Identify which cell holds the provided text, then report its [x, y] central coordinate. 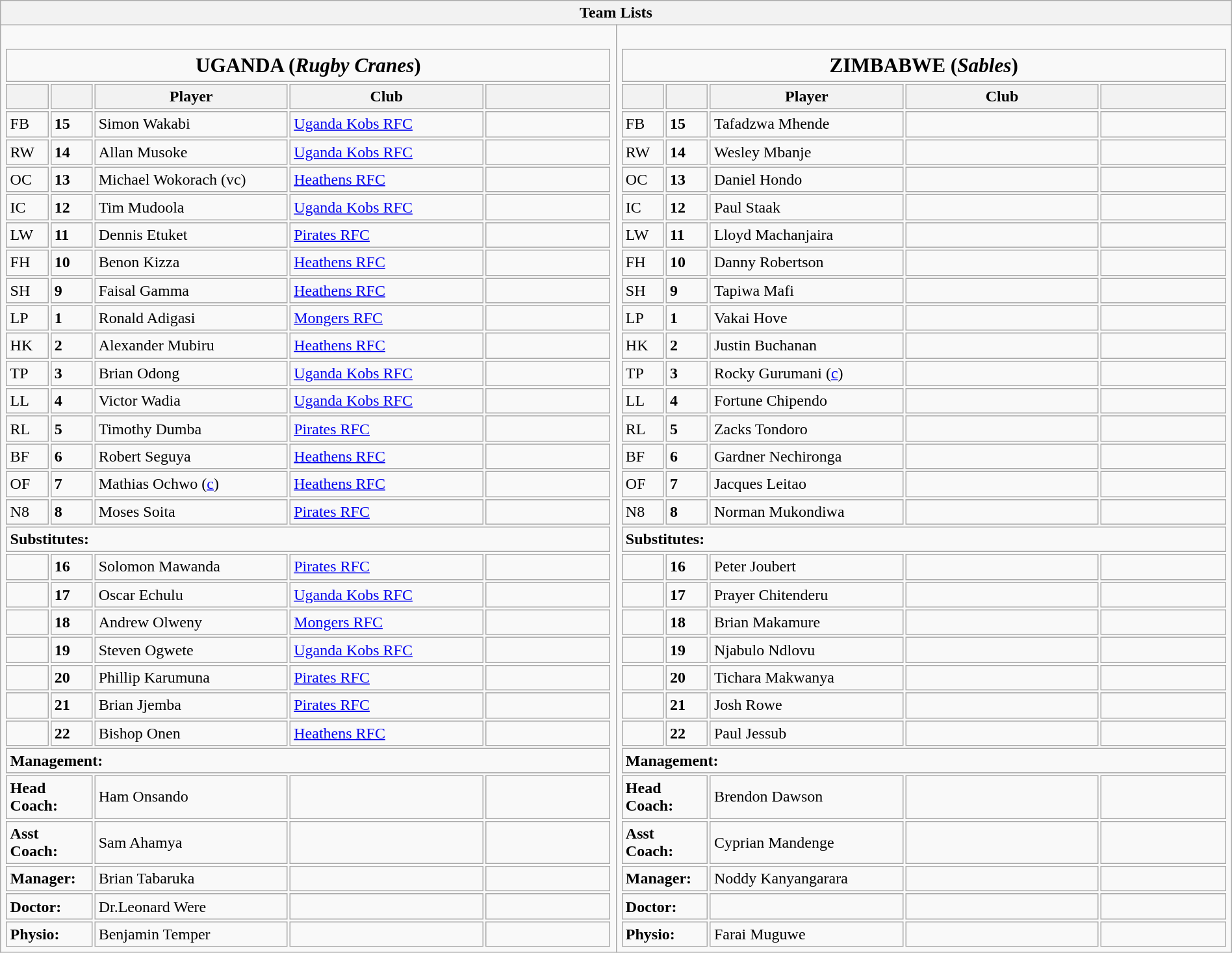
Tapiwa Mafi [807, 291]
Vakai Hove [807, 318]
Steven Ogwete [191, 650]
Tichara Makwanya [807, 678]
ZIMBABWE (Sables) [924, 65]
Solomon Mawanda [191, 567]
Bishop Onen [191, 733]
Danny Robertson [807, 263]
Fortune Chipendo [807, 401]
Josh Rowe [807, 705]
UGANDA (Rugby Cranes) [308, 65]
Simon Wakabi [191, 124]
Cyprian Mandenge [807, 842]
Tim Mudoola [191, 207]
Robert Seguya [191, 456]
Brian Tabaruka [191, 879]
Sam Ahamya [191, 842]
Njabulo Ndlovu [807, 650]
Dennis Etuket [191, 235]
Andrew Olweny [191, 623]
Ham Onsando [191, 797]
Rocky Gurumani (c) [807, 373]
Phillip Karumuna [191, 678]
Timothy Dumba [191, 429]
Prayer Chitenderu [807, 595]
Gardner Nechironga [807, 456]
Brian Jjemba [191, 705]
Team Lists [616, 13]
Brian Makamure [807, 623]
Ronald Adigasi [191, 318]
Allan Musoke [191, 152]
Brendon Dawson [807, 797]
Lloyd Machanjaira [807, 235]
Benjamin Temper [191, 934]
Benon Kizza [191, 263]
Michael Wokorach (vc) [191, 179]
Oscar Echulu [191, 595]
Peter Joubert [807, 567]
Tafadzwa Mhende [807, 124]
Paul Staak [807, 207]
Norman Mukondiwa [807, 512]
Jacques Leitao [807, 484]
Brian Odong [191, 373]
Daniel Hondo [807, 179]
Moses Soita [191, 512]
Justin Buchanan [807, 346]
Noddy Kanyangarara [807, 879]
Dr.Leonard Were [191, 907]
Farai Muguwe [807, 934]
Paul Jessub [807, 733]
Victor Wadia [191, 401]
Mathias Ochwo (c) [191, 484]
Alexander Mubiru [191, 346]
Wesley Mbanje [807, 152]
Zacks Tondoro [807, 429]
Faisal Gamma [191, 291]
